Scan for the cell matching the given text and deliver its [X, Y] coordinate at center. 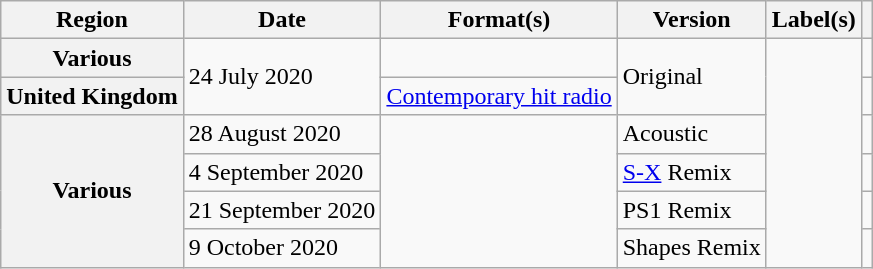
Region [92, 20]
S-X Remix [692, 172]
Shapes Remix [692, 248]
28 August 2020 [282, 134]
9 October 2020 [282, 248]
Version [692, 20]
PS1 Remix [692, 210]
United Kingdom [92, 96]
24 July 2020 [282, 77]
Contemporary hit radio [499, 96]
Format(s) [499, 20]
Date [282, 20]
21 September 2020 [282, 210]
Label(s) [814, 20]
Original [692, 77]
4 September 2020 [282, 172]
Acoustic [692, 134]
